Return (x, y) of the center of cell containing provided text 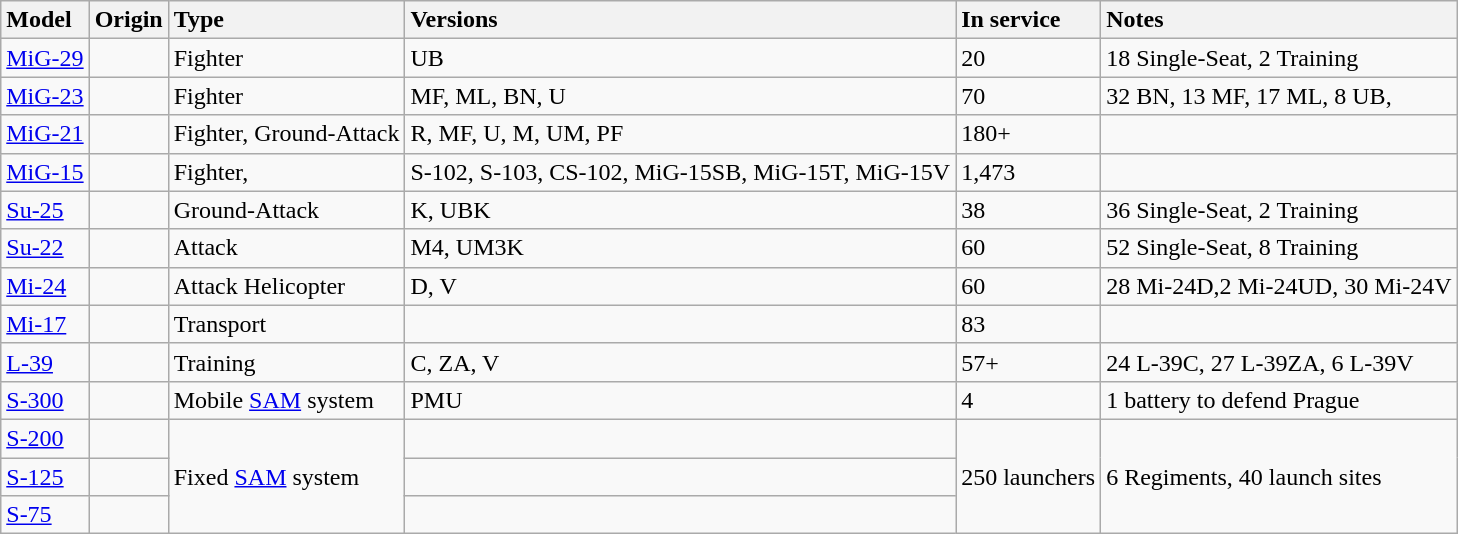
Fighter, Ground-Attack (286, 134)
Attack Helicopter (286, 286)
28 Mi-24D,2 Mi-24UD, 30 Mi-24V (1279, 286)
C, ZA, V (680, 362)
MiG-23 (45, 96)
4 (1028, 400)
S-200 (45, 438)
MiG-21 (45, 134)
1,473 (1028, 172)
38 (1028, 210)
In service (1028, 20)
MiG-15 (45, 172)
Mi-24 (45, 286)
MF, ML, BN, U (680, 96)
70 (1028, 96)
MiG-29 (45, 58)
52 Single-Seat, 8 Training (1279, 248)
S-125 (45, 477)
S-75 (45, 515)
Origin (128, 20)
Ground-Attack (286, 210)
24 L-39C, 27 L-39ZA, 6 L-39V (1279, 362)
PMU (680, 400)
57+ (1028, 362)
1 battery to defend Prague (1279, 400)
Su-22 (45, 248)
M4, UM3K (680, 248)
250 launchers (1028, 476)
Su-25 (45, 210)
L-39 (45, 362)
Training (286, 362)
Fighter, (286, 172)
Type (286, 20)
32 BN, 13 MF, 17 ML, 8 UB, (1279, 96)
Mi-17 (45, 324)
Versions (680, 20)
Mobile SAM system (286, 400)
Notes (1279, 20)
83 (1028, 324)
UB (680, 58)
18 Single-Seat, 2 Training (1279, 58)
Transport (286, 324)
20 (1028, 58)
6 Regiments, 40 launch sites (1279, 476)
S-300 (45, 400)
180+ (1028, 134)
Attack (286, 248)
D, V (680, 286)
K, UBK (680, 210)
S-102, S-103, CS-102, MiG-15SB, MiG-15T, MiG-15V (680, 172)
36 Single-Seat, 2 Training (1279, 210)
Model (45, 20)
Fixed SAM system (286, 476)
R, MF, U, M, UM, PF (680, 134)
